Identify which cell holds the provided text, then report its [x, y] central coordinate. 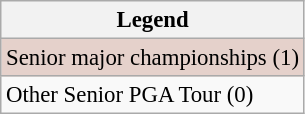
Senior major championships (1) [153, 58]
Legend [153, 20]
Other Senior PGA Tour (0) [153, 95]
